Pinpoint the cell where the given text exists, returning its (x, y) midpoint coordinate. 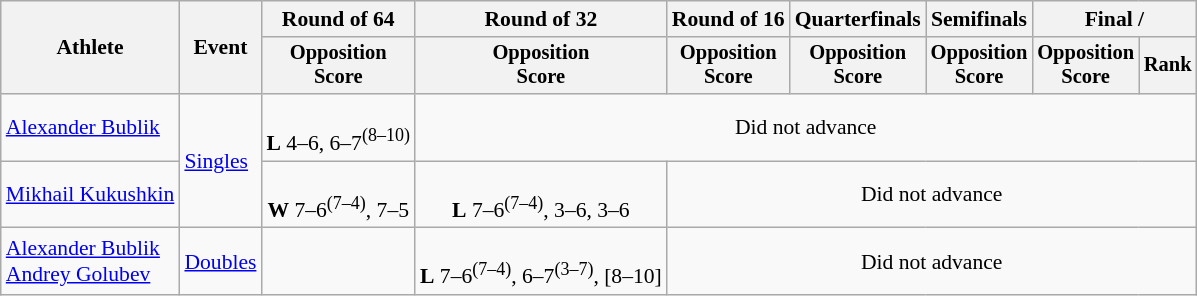
Quarterfinals (858, 19)
W 7–6(7–4), 7–5 (338, 194)
L 4–6, 6–7(8–10) (338, 128)
Mikhail Kukushkin (90, 194)
Doubles (220, 262)
Singles (220, 161)
L 7–6(7–4), 3–6, 3–6 (541, 194)
L 7–6(7–4), 6–7(3–7), [8–10] (541, 262)
Round of 32 (541, 19)
Round of 64 (338, 19)
Round of 16 (728, 19)
Alexander BublikAndrey Golubev (90, 262)
Final / (1114, 19)
Semifinals (980, 19)
Athlete (90, 48)
Alexander Bublik (90, 128)
Rank (1168, 66)
Event (220, 48)
